Find where the given text appears and provide that cell's center as [x, y] coordinate. 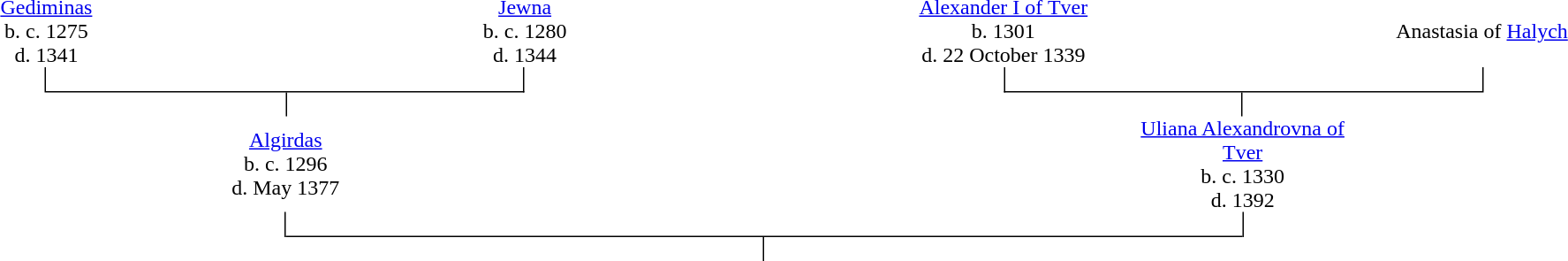
Uliana Alexandrovna of Tverb. c. 1330 d. 1392 [1242, 165]
Algirdasb. c. 1296 d. May 1377 [286, 165]
